Find where the given text appears and provide that cell's center as [x, y] coordinate. 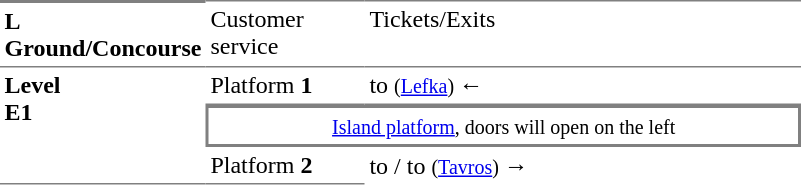
Platform 1 [286, 87]
LGround/Concourse [103, 34]
to / to (Tavros) → [583, 166]
Customer service [286, 34]
Tickets/Exits [583, 34]
LevelΕ1 [103, 126]
to (Lefka) ← [583, 87]
Platform 2 [286, 166]
